Search for the cell housing the specified text and yield its [x, y] center coordinate. 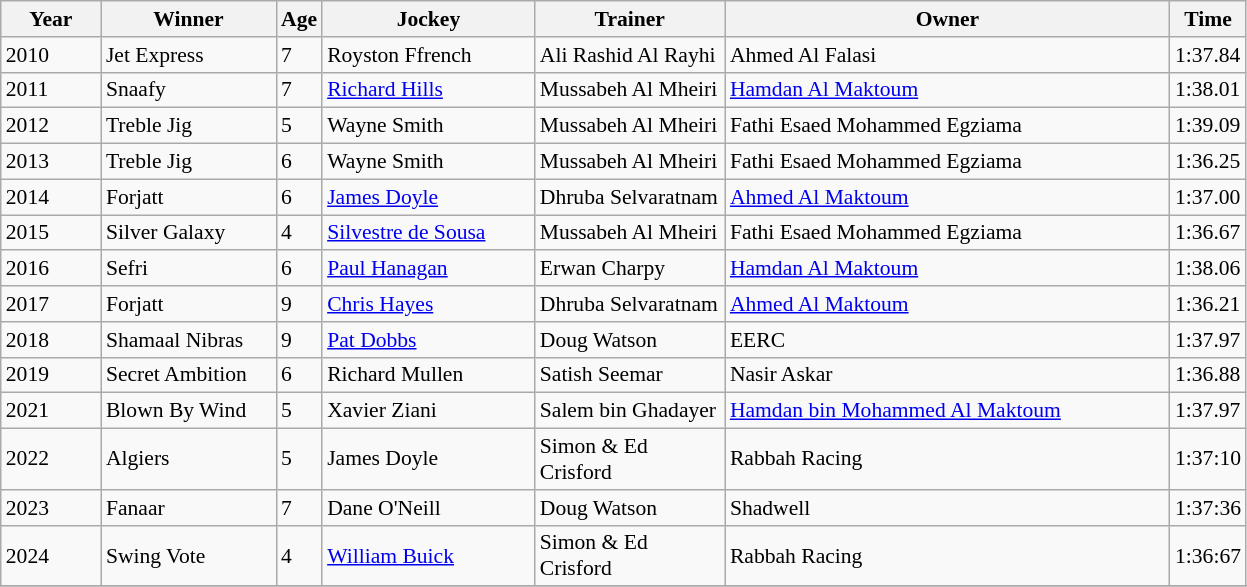
2024 [51, 556]
Jet Express [188, 55]
Shamaal Nibras [188, 340]
Richard Hills [428, 90]
Winner [188, 19]
EERC [948, 340]
Algiers [188, 460]
Ahmed Al Falasi [948, 55]
1:36.25 [1208, 162]
1:36.21 [1208, 304]
1:38.06 [1208, 269]
Age [299, 19]
2021 [51, 411]
2012 [51, 126]
Silver Galaxy [188, 233]
Shadwell [948, 508]
1:37.84 [1208, 55]
Paul Hanagan [428, 269]
Snaafy [188, 90]
1:36:67 [1208, 556]
2013 [51, 162]
Owner [948, 19]
2018 [51, 340]
Richard Mullen [428, 375]
1:39.09 [1208, 126]
2019 [51, 375]
Jockey [428, 19]
2022 [51, 460]
1:37:10 [1208, 460]
2014 [51, 197]
Royston Ffrench [428, 55]
1:38.01 [1208, 90]
Hamdan bin Mohammed Al Maktoum [948, 411]
Secret Ambition [188, 375]
1:37:36 [1208, 508]
Year [51, 19]
Nasir Askar [948, 375]
Salem bin Ghadayer [630, 411]
2017 [51, 304]
1:36.67 [1208, 233]
Pat Dobbs [428, 340]
Trainer [630, 19]
Sefri [188, 269]
Fanaar [188, 508]
2011 [51, 90]
Chris Hayes [428, 304]
2010 [51, 55]
Time [1208, 19]
Dane O'Neill [428, 508]
2016 [51, 269]
1:37.00 [1208, 197]
2023 [51, 508]
Satish Seemar [630, 375]
Swing Vote [188, 556]
Ali Rashid Al Rayhi [630, 55]
2015 [51, 233]
1:36.88 [1208, 375]
Xavier Ziani [428, 411]
Silvestre de Sousa [428, 233]
Blown By Wind [188, 411]
William Buick [428, 556]
Erwan Charpy [630, 269]
